Capture the cell that displays the provided text and extract its [x, y] central coordinate. 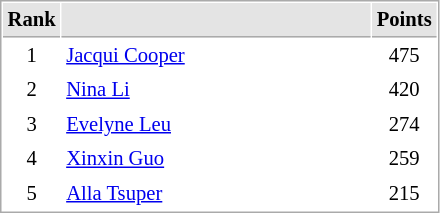
Points [404, 20]
Alla Tsuper [216, 194]
4 [32, 158]
475 [404, 56]
259 [404, 158]
215 [404, 194]
Rank [32, 20]
420 [404, 90]
Evelyne Leu [216, 124]
Xinxin Guo [216, 158]
3 [32, 124]
274 [404, 124]
Jacqui Cooper [216, 56]
5 [32, 194]
1 [32, 56]
Nina Li [216, 90]
2 [32, 90]
